Find where the given text appears and provide that cell's center as (X, Y) coordinate. 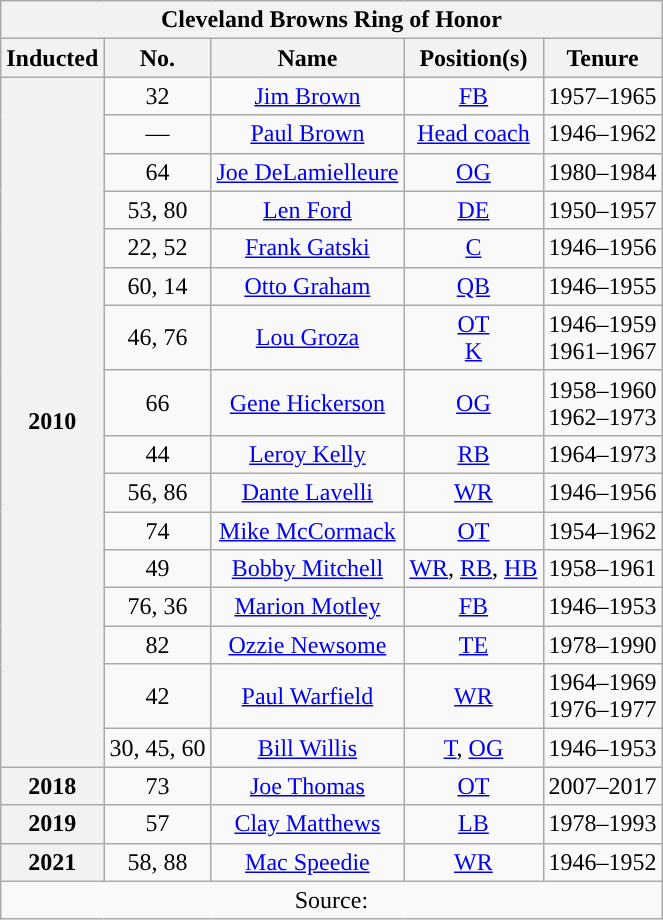
1954–1962 (602, 531)
44 (158, 454)
2007–2017 (602, 786)
Joe Thomas (308, 786)
Bill Willis (308, 748)
1978–1993 (602, 824)
53, 80 (158, 210)
Position(s) (474, 58)
2018 (52, 786)
LB (474, 824)
TE (474, 645)
Joe DeLamielleure (308, 172)
42 (158, 696)
22, 52 (158, 248)
T, OG (474, 748)
1950–1957 (602, 210)
Marion Motley (308, 607)
Tenure (602, 58)
1980–1984 (602, 172)
1964–19691976–1977 (602, 696)
Cleveland Browns Ring of Honor (332, 20)
1946–1952 (602, 862)
1958–1961 (602, 569)
1978–1990 (602, 645)
Name (308, 58)
Inducted (52, 58)
1946–1962 (602, 134)
1946–19591961–1967 (602, 338)
QB (474, 286)
DE (474, 210)
Len Ford (308, 210)
Gene Hickerson (308, 402)
1958–19601962–1973 (602, 402)
32 (158, 96)
RB (474, 454)
74 (158, 531)
Otto Graham (308, 286)
2019 (52, 824)
Leroy Kelly (308, 454)
Bobby Mitchell (308, 569)
2021 (52, 862)
1964–1973 (602, 454)
49 (158, 569)
Mike McCormack (308, 531)
Head coach (474, 134)
Frank Gatski (308, 248)
OTK (474, 338)
Mac Speedie (308, 862)
Ozzie Newsome (308, 645)
56, 86 (158, 492)
30, 45, 60 (158, 748)
No. (158, 58)
Paul Warfield (308, 696)
— (158, 134)
82 (158, 645)
46, 76 (158, 338)
Dante Lavelli (308, 492)
WR, RB, HB (474, 569)
60, 14 (158, 286)
76, 36 (158, 607)
Source: (332, 900)
66 (158, 402)
73 (158, 786)
C (474, 248)
Lou Groza (308, 338)
Paul Brown (308, 134)
1957–1965 (602, 96)
2010 (52, 422)
Jim Brown (308, 96)
57 (158, 824)
58, 88 (158, 862)
Clay Matthews (308, 824)
1946–1955 (602, 286)
64 (158, 172)
